Find where the given text appears and provide that cell's center as (x, y) coordinate. 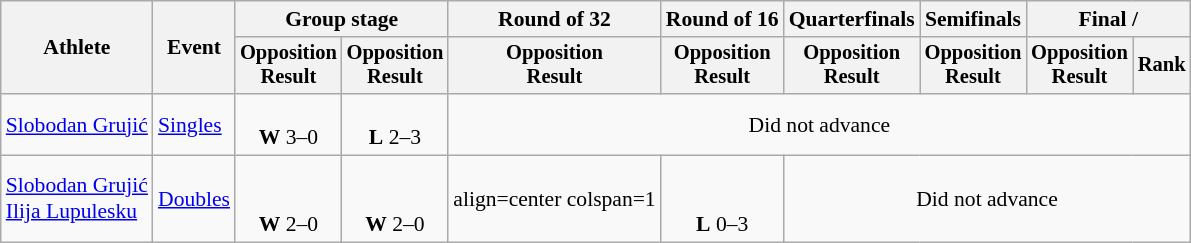
Doubles (194, 200)
Slobodan Grujić (77, 124)
align=center colspan=1 (554, 200)
Singles (194, 124)
Group stage (342, 19)
L 2–3 (396, 124)
L 0–3 (722, 200)
Round of 16 (722, 19)
Quarterfinals (852, 19)
Round of 32 (554, 19)
W 3–0 (288, 124)
Rank (1162, 66)
Event (194, 48)
Slobodan GrujićIlija Lupulesku (77, 200)
Athlete (77, 48)
Semifinals (974, 19)
Final / (1108, 19)
